Return (X, Y) of the center of cell containing provided text 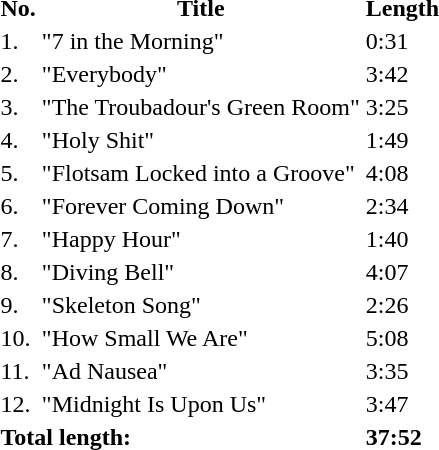
"The Troubadour's Green Room" (200, 107)
"Diving Bell" (200, 272)
"Everybody" (200, 74)
"7 in the Morning" (200, 41)
"Flotsam Locked into a Groove" (200, 173)
"Forever Coming Down" (200, 206)
"How Small We Are" (200, 338)
"Happy Hour" (200, 239)
"Skeleton Song" (200, 305)
"Holy Shit" (200, 140)
"Ad Nausea" (200, 371)
"Midnight Is Upon Us" (200, 404)
